Scan for the cell matching the given text and deliver its [X, Y] coordinate at center. 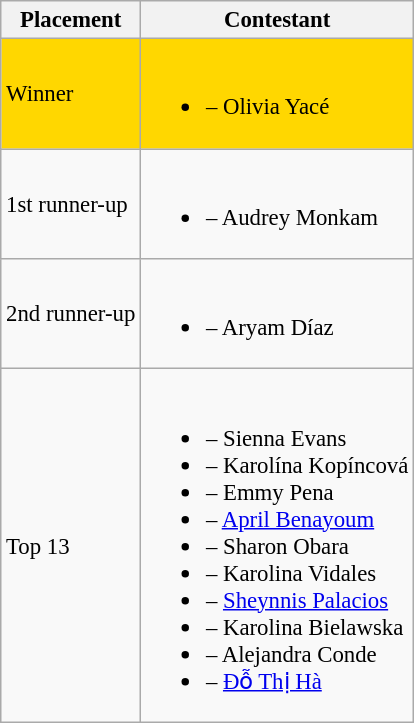
Top 13 [71, 546]
Placement [71, 20]
– Aryam Díaz [278, 314]
1st runner-up [71, 204]
– Olivia Yacé [278, 94]
Contestant [278, 20]
Winner [71, 94]
– Audrey Monkam [278, 204]
2nd runner-up [71, 314]
